Provide the (X, Y) coordinate of the cell's center where the given text is located.  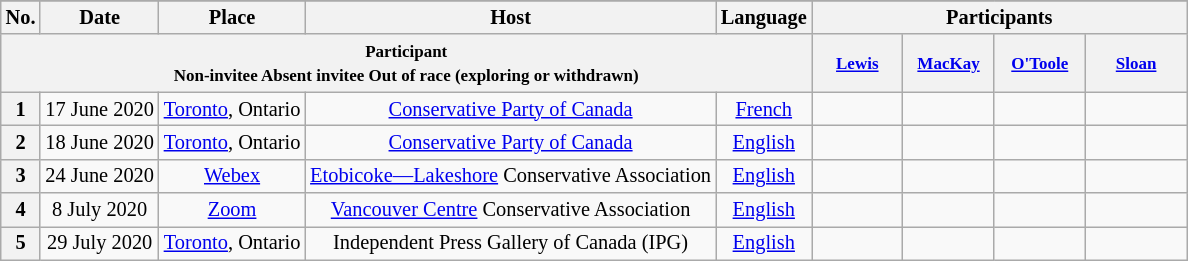
18 June 2020 (99, 142)
3 (21, 176)
Language (764, 17)
29 July 2020 (99, 243)
Lewis (858, 63)
1 (21, 109)
Host (510, 17)
8 July 2020 (99, 210)
Independent Press Gallery of Canada (IPG) (510, 243)
Date (99, 17)
MacKay (948, 63)
2 (21, 142)
Participant Non-invitee Absent invitee Out of race (exploring or withdrawn) (406, 63)
O'Toole (1040, 63)
Vancouver Centre Conservative Association (510, 210)
French (764, 109)
17 June 2020 (99, 109)
4 (21, 210)
Sloan (1136, 63)
Participants (1000, 17)
Zoom (232, 210)
Webex (232, 176)
Etobicoke—Lakeshore Conservative Association (510, 176)
24 June 2020 (99, 176)
5 (21, 243)
No. (21, 17)
Place (232, 17)
